Extract the (x, y) coordinate from the center of the cell holding the provided text.  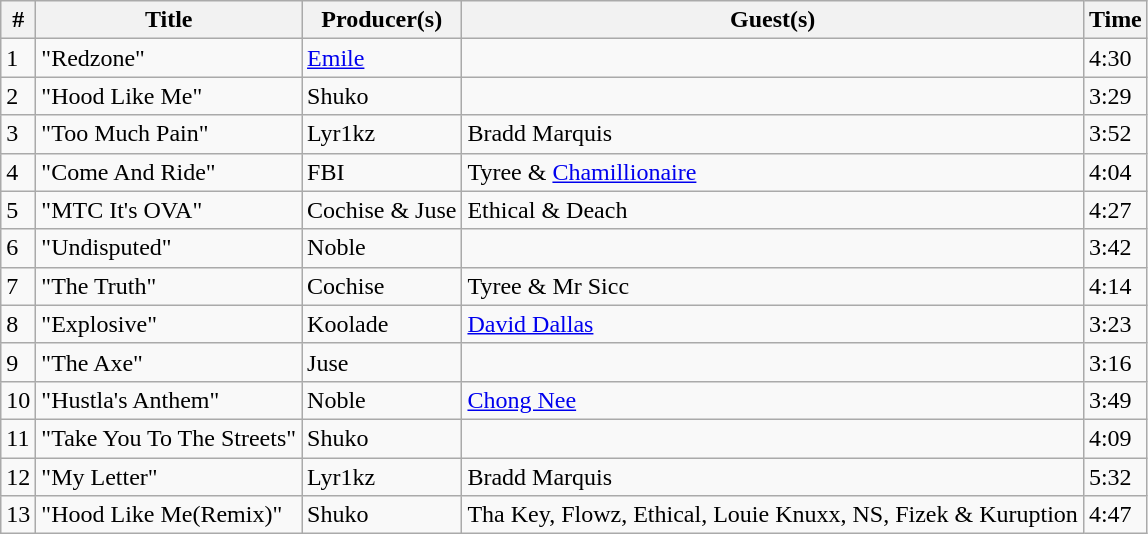
Time (1115, 20)
Chong Nee (772, 400)
6 (18, 248)
Tyree & Chamillionaire (772, 172)
"The Truth" (169, 286)
7 (18, 286)
4 (18, 172)
Ethical & Deach (772, 210)
3:52 (1115, 134)
Emile (382, 58)
3:42 (1115, 248)
Title (169, 20)
"Hood Like Me" (169, 96)
3:16 (1115, 362)
3:29 (1115, 96)
4:30 (1115, 58)
Tha Key, Flowz, Ethical, Louie Knuxx, NS, Fizek & Kuruption (772, 515)
"The Axe" (169, 362)
10 (18, 400)
"Redzone" (169, 58)
FBI (382, 172)
8 (18, 324)
4:27 (1115, 210)
Koolade (382, 324)
2 (18, 96)
5 (18, 210)
4:47 (1115, 515)
"Come And Ride" (169, 172)
3 (18, 134)
Juse (382, 362)
David Dallas (772, 324)
4:09 (1115, 438)
4:04 (1115, 172)
9 (18, 362)
13 (18, 515)
4:14 (1115, 286)
"Hood Like Me(Remix)" (169, 515)
"My Letter" (169, 477)
11 (18, 438)
"Too Much Pain" (169, 134)
"Explosive" (169, 324)
Guest(s) (772, 20)
3:49 (1115, 400)
Cochise & Juse (382, 210)
"MTC It's OVA" (169, 210)
"Take You To The Streets" (169, 438)
"Undisputed" (169, 248)
Cochise (382, 286)
Producer(s) (382, 20)
5:32 (1115, 477)
12 (18, 477)
3:23 (1115, 324)
1 (18, 58)
"Hustla's Anthem" (169, 400)
Tyree & Mr Sicc (772, 286)
# (18, 20)
